Identify which cell holds the provided text, then report its (x, y) central coordinate. 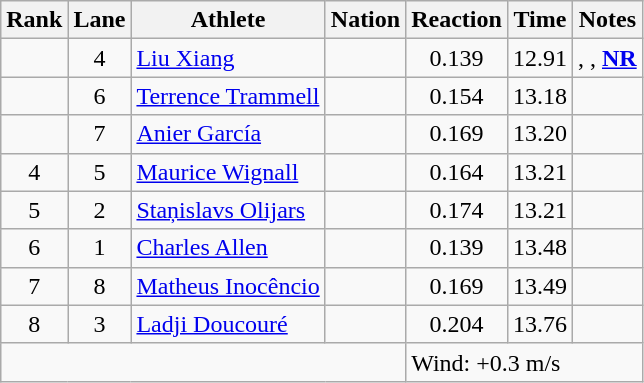
Anier García (228, 134)
Liu Xiang (228, 58)
13.76 (540, 324)
Matheus Inocêncio (228, 286)
0.174 (457, 210)
13.18 (540, 96)
0.204 (457, 324)
Athlete (228, 20)
Notes (607, 20)
13.20 (540, 134)
Staņislavs Olijars (228, 210)
Ladji Doucouré (228, 324)
Lane (100, 20)
3 (100, 324)
Nation (365, 20)
Charles Allen (228, 248)
13.49 (540, 286)
Time (540, 20)
Terrence Trammell (228, 96)
Wind: +0.3 m/s (524, 362)
13.48 (540, 248)
Rank (34, 20)
Reaction (457, 20)
0.164 (457, 172)
1 (100, 248)
2 (100, 210)
, , NR (607, 58)
12.91 (540, 58)
Maurice Wignall (228, 172)
0.154 (457, 96)
